Determine the [X, Y] coordinate at the center of the cell enclosing the given text.  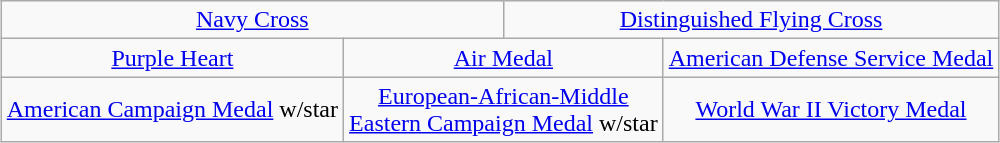
American Campaign Medal w/star [172, 110]
European-African-Middle Eastern Campaign Medal w/star [504, 110]
Navy Cross [252, 20]
Air Medal [504, 58]
World War II Victory Medal [831, 110]
Distinguished Flying Cross [750, 20]
Purple Heart [172, 58]
American Defense Service Medal [831, 58]
